Provide the [X, Y] coordinate of the cell's center where the given text is located.  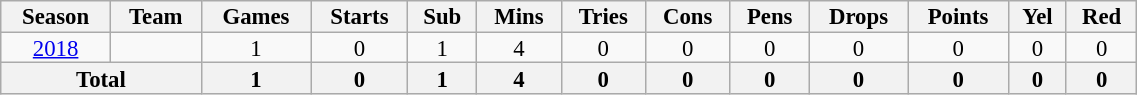
Season [56, 16]
2018 [56, 48]
Cons [688, 16]
Tries [603, 16]
Mins [520, 16]
Games [256, 16]
Sub [442, 16]
Total [101, 78]
Team [156, 16]
Red [1101, 16]
Drops [858, 16]
Yel [1037, 16]
Starts [360, 16]
Pens [770, 16]
Points [958, 16]
